Pinpoint the cell where the given text exists, returning its (x, y) midpoint coordinate. 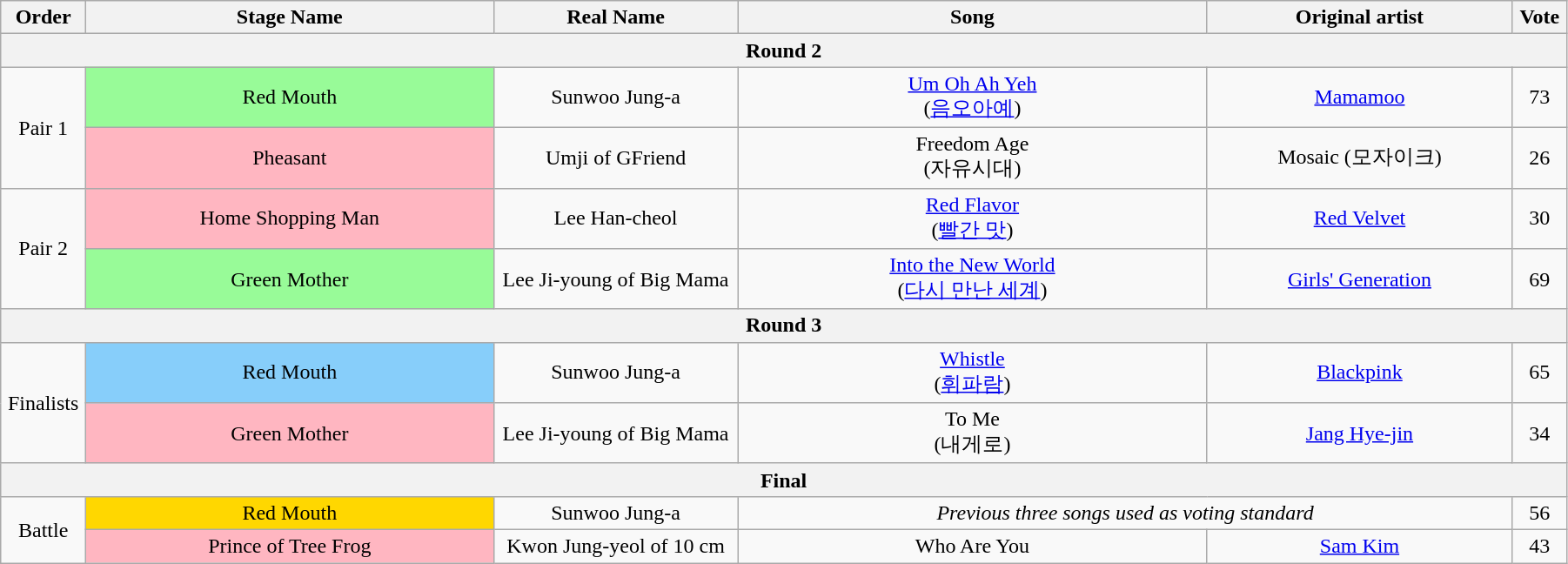
Into the New World(다시 만난 세계) (973, 279)
Kwon Jung-yeol of 10 cm (616, 546)
34 (1539, 433)
30 (1539, 218)
Original artist (1359, 17)
73 (1539, 97)
Sam Kim (1359, 546)
65 (1539, 373)
Song (973, 17)
Mosaic (모자이크) (1359, 158)
Freedom Age(자유시대) (973, 158)
Um Oh Ah Yeh(음오아예) (973, 97)
Real Name (616, 17)
69 (1539, 279)
Umji of GFriend (616, 158)
43 (1539, 546)
Vote (1539, 17)
Finalists (44, 402)
Round 3 (784, 326)
Order (44, 17)
Mamamoo (1359, 97)
56 (1539, 513)
Round 2 (784, 50)
Pheasant (290, 158)
Pair 2 (44, 249)
Jang Hye-jin (1359, 433)
Red Flavor(빨간 맛) (973, 218)
Stage Name (290, 17)
Who Are You (973, 546)
26 (1539, 158)
To Me(내게로) (973, 433)
Home Shopping Man (290, 218)
Whistle(휘파람) (973, 373)
Red Velvet (1359, 218)
Battle (44, 529)
Final (784, 480)
Previous three songs used as voting standard (1125, 513)
Blackpink (1359, 373)
Prince of Tree Frog (290, 546)
Girls' Generation (1359, 279)
Pair 1 (44, 127)
Lee Han-cheol (616, 218)
